Scan for the cell matching the given text and deliver its (x, y) coordinate at center. 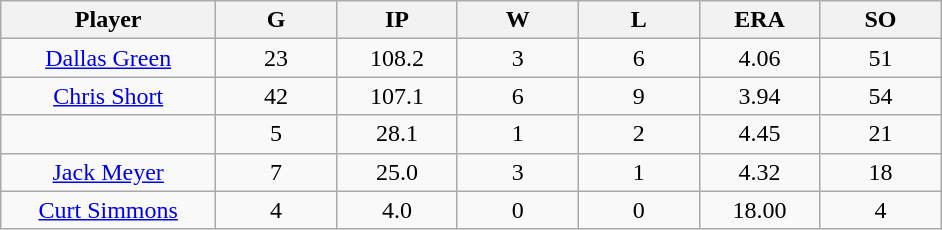
7 (276, 172)
Curt Simmons (108, 210)
L (638, 20)
4.0 (396, 210)
18.00 (760, 210)
W (518, 20)
Chris Short (108, 96)
51 (880, 58)
4.45 (760, 134)
3.94 (760, 96)
Player (108, 20)
42 (276, 96)
Jack Meyer (108, 172)
2 (638, 134)
23 (276, 58)
5 (276, 134)
4.06 (760, 58)
Dallas Green (108, 58)
G (276, 20)
18 (880, 172)
9 (638, 96)
28.1 (396, 134)
25.0 (396, 172)
IP (396, 20)
108.2 (396, 58)
ERA (760, 20)
SO (880, 20)
21 (880, 134)
4.32 (760, 172)
107.1 (396, 96)
54 (880, 96)
